Scan for the cell matching the given text and deliver its (X, Y) coordinate at center. 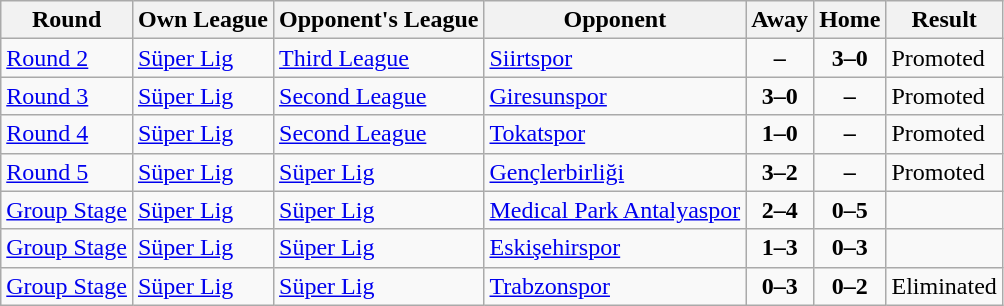
Opponent's League (379, 20)
Result (944, 20)
1–0 (780, 134)
Away (780, 20)
Round 3 (67, 96)
Tokatspor (615, 134)
3–2 (780, 172)
Third League (379, 58)
Gençlerbirliği (615, 172)
Medical Park Antalyaspor (615, 210)
Round 5 (67, 172)
Round 2 (67, 58)
Siirtspor (615, 58)
Trabzonspor (615, 286)
2–4 (780, 210)
Giresunspor (615, 96)
1–3 (780, 248)
Own League (202, 20)
0–2 (850, 286)
0–5 (850, 210)
Opponent (615, 20)
Eliminated (944, 286)
Home (850, 20)
Eskişehirspor (615, 248)
Round 4 (67, 134)
Round (67, 20)
